Determine the [X, Y] coordinate at the center of the cell enclosing the given text.  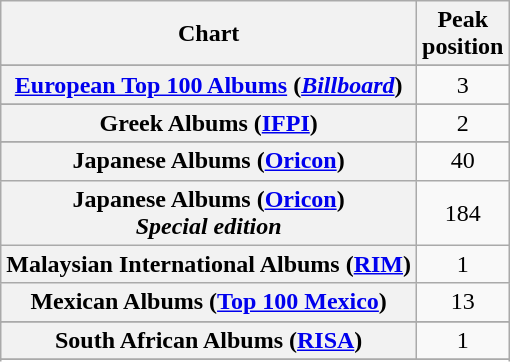
Japanese Albums (Oricon)Special edition [209, 212]
Greek Albums (IFPI) [209, 123]
Mexican Albums (Top 100 Mexico) [209, 302]
2 [463, 123]
South African Albums (RISA) [209, 340]
Japanese Albums (Oricon) [209, 161]
3 [463, 85]
Chart [209, 34]
40 [463, 161]
13 [463, 302]
Peakposition [463, 34]
184 [463, 212]
European Top 100 Albums (Billboard) [209, 85]
Malaysian International Albums (RIM) [209, 264]
